From the cell containing the given text, extract its center point as (X, Y) coordinate. 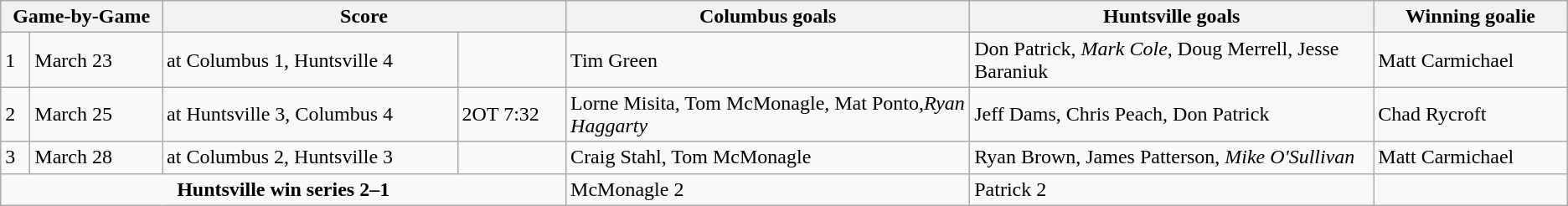
Ryan Brown, James Patterson, Mike O'Sullivan (1172, 157)
at Columbus 2, Huntsville 3 (310, 157)
Huntsville win series 2–1 (283, 189)
Columbus goals (768, 17)
Tim Green (768, 60)
Huntsville goals (1172, 17)
Lorne Misita, Tom McMonagle, Mat Ponto,Ryan Haggarty (768, 114)
Score (364, 17)
March 23 (96, 60)
Game-by-Game (82, 17)
Winning goalie (1471, 17)
March 28 (96, 157)
2OT 7:32 (512, 114)
3 (15, 157)
at Columbus 1, Huntsville 4 (310, 60)
Chad Rycroft (1471, 114)
Craig Stahl, Tom McMonagle (768, 157)
1 (15, 60)
Jeff Dams, Chris Peach, Don Patrick (1172, 114)
Don Patrick, Mark Cole, Doug Merrell, Jesse Baraniuk (1172, 60)
2 (15, 114)
Patrick 2 (1172, 189)
March 25 (96, 114)
at Huntsville 3, Columbus 4 (310, 114)
McMonagle 2 (768, 189)
